Scan for the cell matching the given text and deliver its [x, y] coordinate at center. 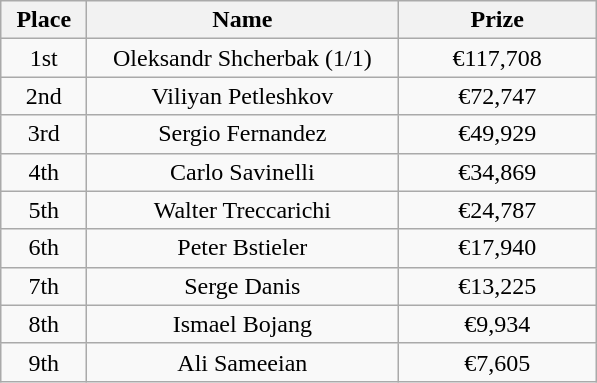
€17,940 [498, 248]
1st [44, 58]
Carlo Savinelli [242, 172]
€7,605 [498, 362]
Ismael Bojang [242, 324]
4th [44, 172]
Walter Treccarichi [242, 210]
8th [44, 324]
Ali Sameeian [242, 362]
€72,747 [498, 96]
Serge Danis [242, 286]
Place [44, 20]
7th [44, 286]
Prize [498, 20]
€49,929 [498, 134]
Name [242, 20]
6th [44, 248]
€34,869 [498, 172]
5th [44, 210]
Viliyan Petleshkov [242, 96]
€117,708 [498, 58]
Oleksandr Shcherbak (1/1) [242, 58]
€9,934 [498, 324]
3rd [44, 134]
Sergio Fernandez [242, 134]
2nd [44, 96]
€24,787 [498, 210]
Peter Bstieler [242, 248]
9th [44, 362]
€13,225 [498, 286]
